Search for the cell housing the specified text and yield its (x, y) center coordinate. 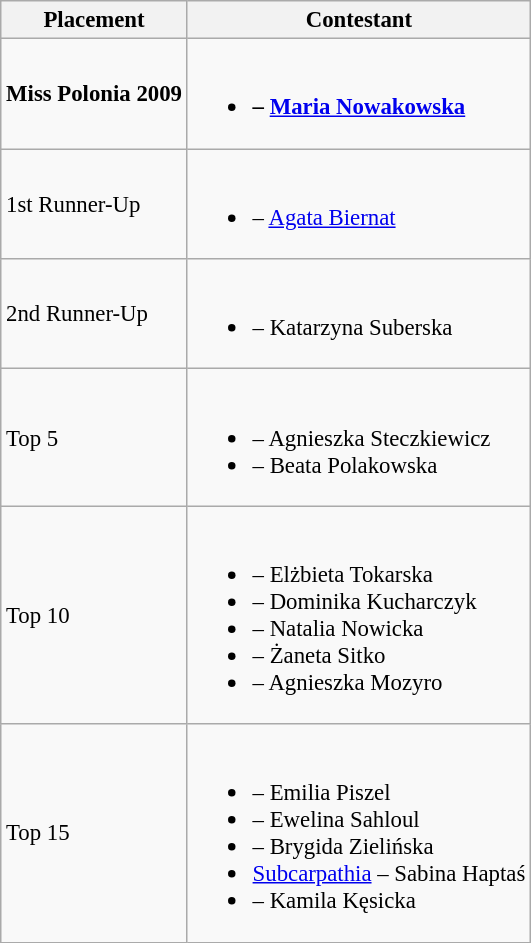
1st Runner-Up (94, 204)
– Agnieszka Steczkiewicz – Beata Polakowska (358, 438)
Top 5 (94, 438)
– Agata Biernat (358, 204)
Miss Polonia 2009 (94, 94)
– Katarzyna Suberska (358, 314)
2nd Runner-Up (94, 314)
Top 10 (94, 615)
Top 15 (94, 833)
– Elżbieta Tokarska – Dominika Kucharczyk – Natalia Nowicka – Żaneta Sitko – Agnieszka Mozyro (358, 615)
Placement (94, 20)
– Emilia Piszel – Ewelina Sahloul – Brygida Zielińska Subcarpathia – Sabina Haptaś – Kamila Kęsicka (358, 833)
– Maria Nowakowska (358, 94)
Contestant (358, 20)
